Return the (x, y) coordinate for the center point of the cell that contains the specified text.  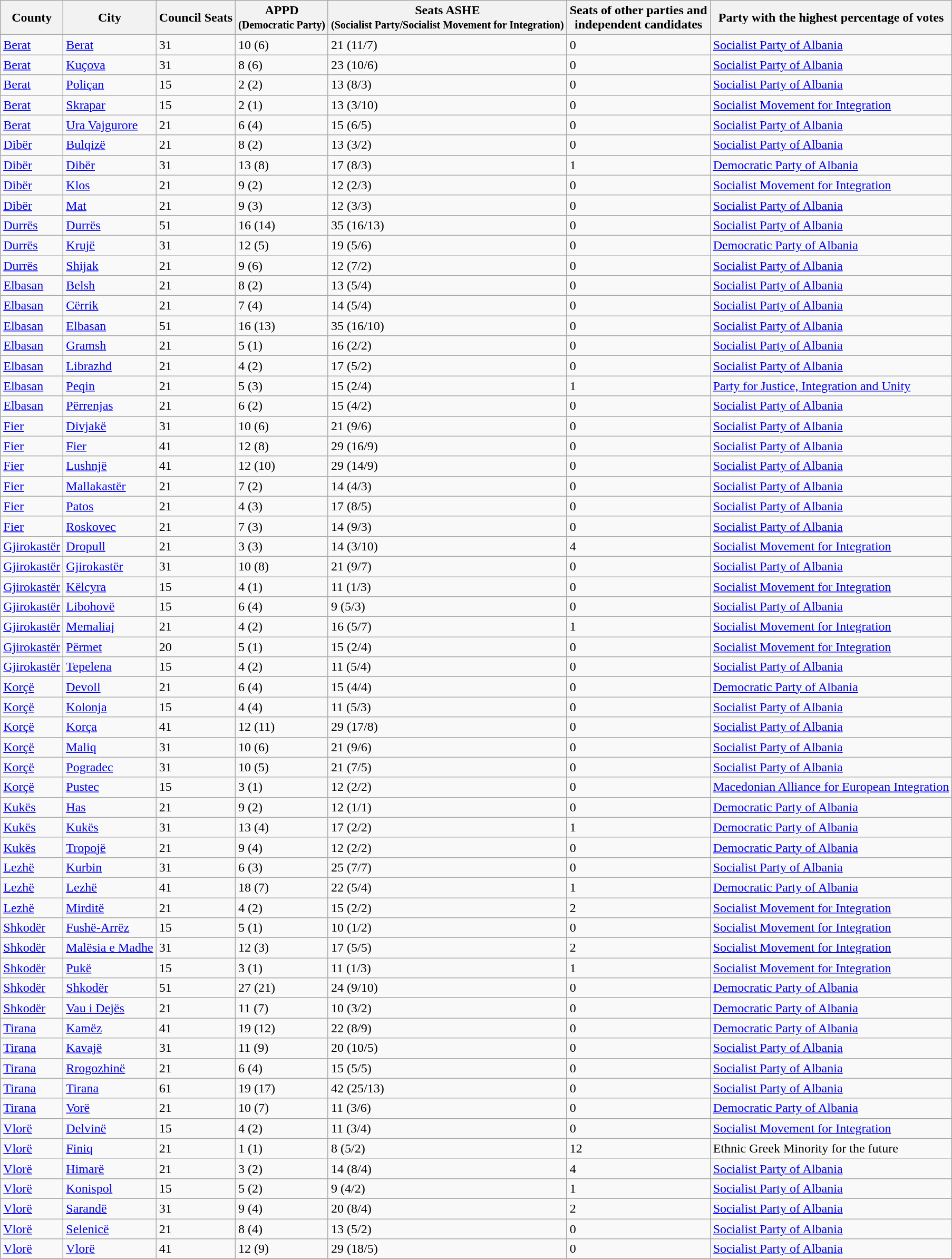
9 (4/2) (447, 1188)
Krujë (110, 245)
Pustec (110, 787)
Kurbin (110, 867)
6 (3) (282, 867)
Shijak (110, 265)
Librazhd (110, 366)
13 (4) (282, 827)
Malësia e Madhe (110, 948)
2 (2) (282, 85)
12 (9) (282, 1249)
Rrogozhinë (110, 1068)
21 (11/7) (447, 45)
County (32, 18)
29 (14/9) (447, 466)
13 (8) (282, 165)
Fushë-Arrëz (110, 928)
Libohovë (110, 607)
Klos (110, 185)
13 (3/2) (447, 145)
12 (11) (282, 727)
Ura Vajgurore (110, 125)
9 (5/3) (447, 607)
13 (5/2) (447, 1229)
Seats of other parties andindependent candidates (638, 18)
Kamëz (110, 1028)
4 (4) (282, 707)
6 (2) (282, 406)
17 (2/2) (447, 827)
Mat (110, 205)
5 (2) (282, 1188)
Finiq (110, 1148)
Pogradec (110, 767)
Devoll (110, 687)
Kolonja (110, 707)
Përrenjas (110, 406)
Macedonian Alliance for European Integration (831, 787)
Party with the highest percentage of votes (831, 18)
15 (6/5) (447, 125)
8 (6) (282, 65)
City (110, 18)
9 (3) (282, 205)
10 (5) (282, 767)
10 (7) (282, 1108)
21 (9/7) (447, 566)
12 (10) (282, 466)
19 (12) (282, 1028)
7 (4) (282, 306)
11 (5/3) (447, 707)
9 (6) (282, 265)
11 (3/4) (447, 1128)
Këlcyra (110, 587)
Delvinë (110, 1128)
23 (10/6) (447, 65)
8 (4) (282, 1229)
13 (8/3) (447, 85)
18 (7) (282, 887)
15 (4/4) (447, 687)
13 (5/4) (447, 286)
14 (9/3) (447, 526)
10 (8) (282, 566)
7 (3) (282, 526)
1 (1) (282, 1148)
Divjakë (110, 426)
Kuçova (110, 65)
14 (5/4) (447, 306)
2 (1) (282, 105)
29 (17/8) (447, 727)
Pukë (110, 968)
Gramsh (110, 346)
4 (1) (282, 587)
Konispol (110, 1188)
Mallakastër (110, 486)
10 (3/2) (447, 1008)
29 (18/5) (447, 1249)
12 (3) (282, 948)
35 (16/13) (447, 225)
11 (7) (282, 1008)
13 (3/10) (447, 105)
16 (5/7) (447, 627)
16 (13) (282, 326)
Cërrik (110, 306)
Mirditë (110, 907)
Peqin (110, 386)
Përmet (110, 647)
Selenicë (110, 1229)
12 (3/3) (447, 205)
35 (16/10) (447, 326)
Tepelena (110, 667)
Kavajë (110, 1048)
16 (2/2) (447, 346)
15 (4/2) (447, 406)
19 (5/6) (447, 245)
22 (8/9) (447, 1028)
12 (7/2) (447, 265)
Memaliaj (110, 627)
14 (4/3) (447, 486)
15 (2/2) (447, 907)
Party for Justice, Integration and Unity (831, 386)
Ethnic Greek Minority for the future (831, 1148)
Sarandë (110, 1208)
Korça (110, 727)
17 (5/2) (447, 366)
29 (16/9) (447, 446)
Himarë (110, 1168)
12 (1/1) (447, 807)
11 (9) (282, 1048)
11 (5/4) (447, 667)
Has (110, 807)
Roskovec (110, 526)
20 (8/4) (447, 1208)
14 (3/10) (447, 546)
24 (9/10) (447, 988)
10 (1/2) (447, 928)
15 (5/5) (447, 1068)
12 (5) (282, 245)
Vau i Dejës (110, 1008)
20 (196, 647)
11 (3/6) (447, 1108)
17 (8/5) (447, 506)
20 (10/5) (447, 1048)
17 (5/5) (447, 948)
61 (196, 1088)
14 (8/4) (447, 1168)
5 (3) (282, 386)
16 (14) (282, 225)
Vorë (110, 1108)
7 (2) (282, 486)
42 (25/13) (447, 1088)
21 (7/5) (447, 767)
19 (17) (282, 1088)
8 (5/2) (447, 1148)
Maliq (110, 747)
Tropojë (110, 847)
Belsh (110, 286)
12 (2/3) (447, 185)
Bulqizë (110, 145)
25 (7/7) (447, 867)
Council Seats (196, 18)
3 (3) (282, 546)
Skrapar (110, 105)
4 (3) (282, 506)
Poliçan (110, 85)
17 (8/3) (447, 165)
Patos (110, 506)
APPD(Democratic Party) (282, 18)
27 (21) (282, 988)
Dropull (110, 546)
3 (2) (282, 1168)
12 (8) (282, 446)
22 (5/4) (447, 887)
Lushnjë (110, 466)
Seats ASHE(Socialist Party/Socialist Movement for Integration) (447, 18)
12 (638, 1148)
